Detect which cell encompasses the target text, then output its (X, Y) center coordinate. 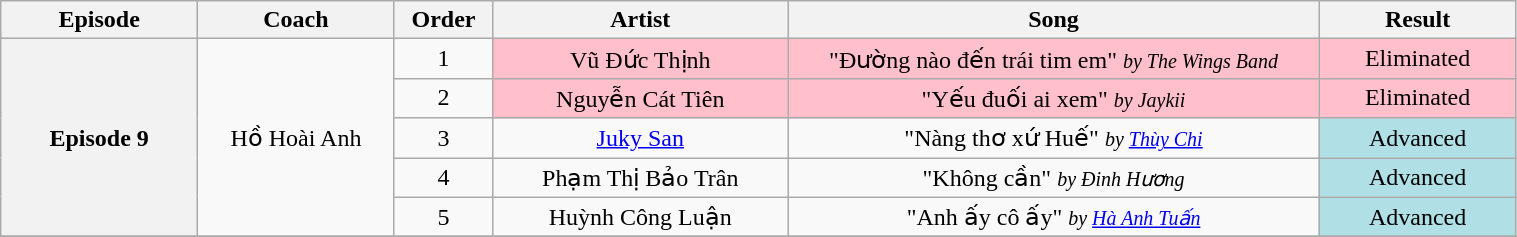
Episode 9 (100, 138)
Song (1054, 20)
Coach (296, 20)
Juky San (640, 138)
5 (443, 217)
Hồ Hoài Anh (296, 138)
1 (443, 59)
"Đường nào đến trái tim em" by The Wings Band (1054, 59)
"Anh ấy cô ấy" by Hà Anh Tuấn (1054, 217)
Artist (640, 20)
Nguyễn Cát Tiên (640, 98)
3 (443, 138)
"Nàng thơ xứ Huế" by Thùy Chi (1054, 138)
Order (443, 20)
Result (1418, 20)
Huỳnh Công Luận (640, 217)
Episode (100, 20)
Phạm Thị Bảo Trân (640, 178)
4 (443, 178)
Vũ Đức Thịnh (640, 59)
"Không cần" by Đinh Hương (1054, 178)
2 (443, 98)
"Yếu đuối ai xem" by Jaykii (1054, 98)
